For the text-containing cell, return its midpoint in [x, y] coordinate format. 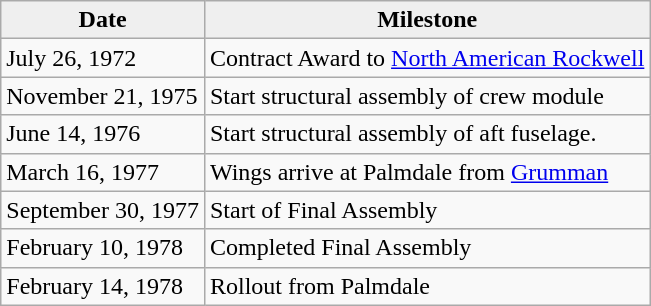
November 21, 1975 [103, 96]
June 14, 1976 [103, 134]
February 14, 1978 [103, 286]
March 16, 1977 [103, 172]
Completed Final Assembly [426, 248]
Wings arrive at Palmdale from Grumman [426, 172]
September 30, 1977 [103, 210]
Contract Award to North American Rockwell [426, 58]
Date [103, 20]
July 26, 1972 [103, 58]
Start structural assembly of aft fuselage. [426, 134]
Milestone [426, 20]
February 10, 1978 [103, 248]
Start of Final Assembly [426, 210]
Start structural assembly of crew module [426, 96]
Rollout from Palmdale [426, 286]
